From the cell containing the given text, extract its center point as (X, Y) coordinate. 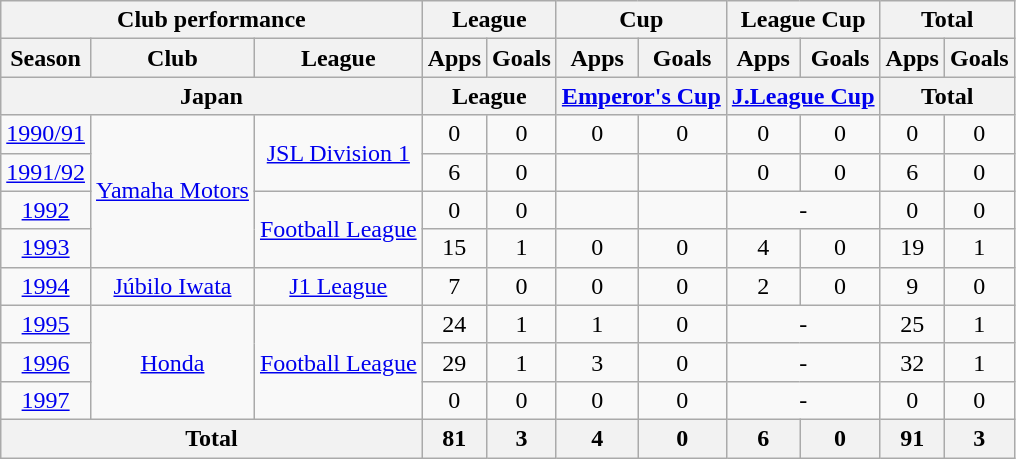
29 (454, 362)
1996 (46, 362)
League Cup (803, 20)
25 (912, 324)
1994 (46, 286)
1995 (46, 324)
Júbilo Iwata (172, 286)
1992 (46, 210)
9 (912, 286)
Emperor's Cup (641, 96)
7 (454, 286)
J.League Cup (803, 96)
1993 (46, 248)
Japan (212, 96)
24 (454, 324)
2 (763, 286)
1997 (46, 400)
J1 League (338, 286)
91 (912, 438)
Club (172, 58)
Honda (172, 362)
1990/91 (46, 134)
32 (912, 362)
1991/92 (46, 172)
Cup (641, 20)
Yamaha Motors (172, 191)
19 (912, 248)
JSL Division 1 (338, 153)
Club performance (212, 20)
81 (454, 438)
Season (46, 58)
15 (454, 248)
